Provide the [x, y] coordinate of the cell's center where the given text is located.  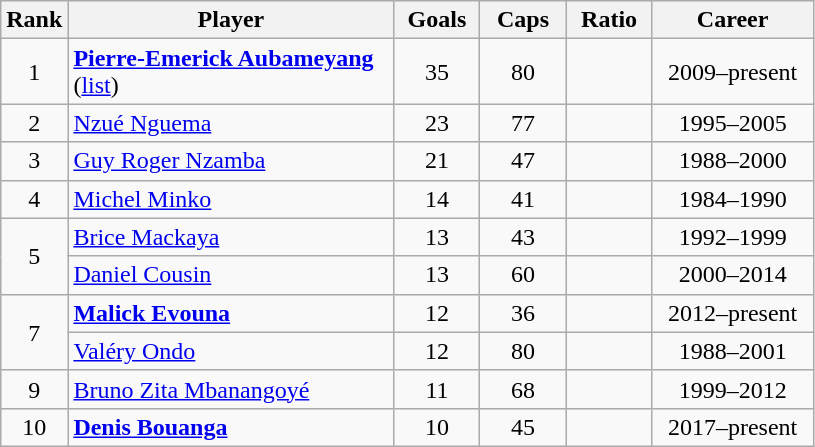
2 [34, 123]
11 [437, 389]
Career [732, 20]
Nzué Nguema [231, 123]
2017–present [732, 427]
23 [437, 123]
14 [437, 199]
Goals [437, 20]
3 [34, 161]
Daniel Cousin [231, 275]
Valéry Ondo [231, 351]
68 [523, 389]
2009–present [732, 72]
1988–2001 [732, 351]
35 [437, 72]
Player [231, 20]
Guy Roger Nzamba [231, 161]
7 [34, 332]
Ratio [609, 20]
45 [523, 427]
Denis Bouanga [231, 427]
1995–2005 [732, 123]
21 [437, 161]
Rank [34, 20]
5 [34, 256]
4 [34, 199]
47 [523, 161]
Caps [523, 20]
Pierre-Emerick Aubameyang (list) [231, 72]
1 [34, 72]
43 [523, 237]
Brice Mackaya [231, 237]
77 [523, 123]
36 [523, 313]
1988–2000 [732, 161]
2012–present [732, 313]
41 [523, 199]
1999–2012 [732, 389]
60 [523, 275]
Malick Evouna [231, 313]
Bruno Zita Mbanangoyé [231, 389]
1992–1999 [732, 237]
9 [34, 389]
2000–2014 [732, 275]
1984–1990 [732, 199]
Michel Minko [231, 199]
